Locate the cell with the specified text and output its (X, Y) center coordinate. 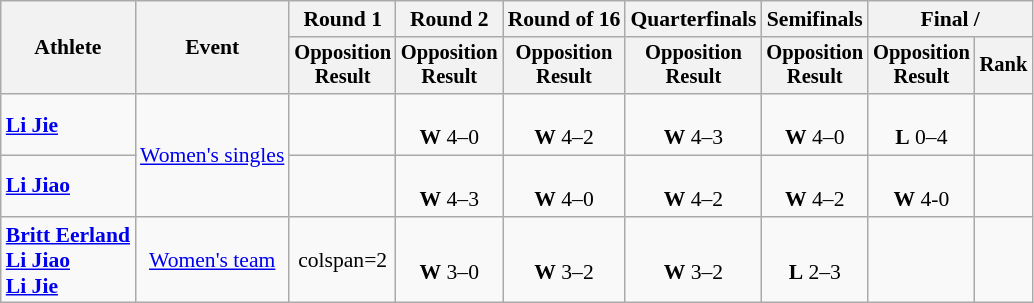
W 4-0 (922, 186)
Athlete (68, 48)
Quarterfinals (693, 19)
Round 1 (342, 19)
Rank (1004, 66)
Semifinals (814, 19)
Final / (950, 19)
Event (212, 48)
L 0–4 (922, 124)
Round 2 (450, 19)
Li Jie (68, 124)
Round of 16 (564, 19)
Women's singles (212, 155)
Li Jiao (68, 186)
